Pinpoint the cell where the given text exists, returning its (X, Y) midpoint coordinate. 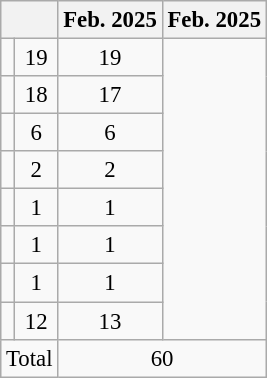
Total (30, 358)
17 (110, 95)
60 (162, 358)
13 (110, 321)
12 (36, 321)
18 (36, 95)
